For the text-containing cell, return its midpoint in [x, y] coordinate format. 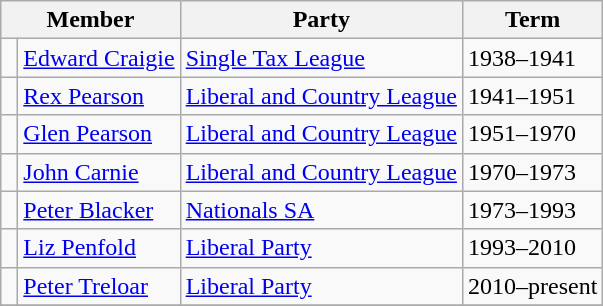
1941–1951 [532, 96]
1951–1970 [532, 134]
Edward Craigie [99, 58]
Glen Pearson [99, 134]
John Carnie [99, 172]
Rex Pearson [99, 96]
Peter Blacker [99, 210]
Peter Treloar [99, 286]
Single Tax League [321, 58]
1973–1993 [532, 210]
1993–2010 [532, 248]
Nationals SA [321, 210]
Party [321, 20]
Term [532, 20]
2010–present [532, 286]
Member [90, 20]
1938–1941 [532, 58]
Liz Penfold [99, 248]
1970–1973 [532, 172]
